Scan for the cell matching the given text and deliver its (X, Y) coordinate at center. 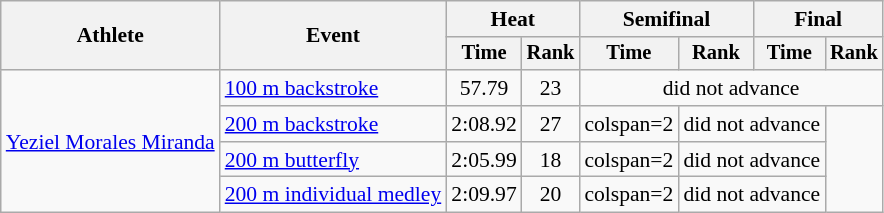
27 (551, 124)
20 (551, 195)
18 (551, 160)
Heat (512, 19)
200 m butterfly (334, 160)
Yeziel Morales Miranda (110, 141)
200 m individual medley (334, 195)
Event (334, 36)
2:05.99 (484, 160)
2:09.97 (484, 195)
Athlete (110, 36)
Final (818, 19)
57.79 (484, 88)
100 m backstroke (334, 88)
Semifinal (666, 19)
2:08.92 (484, 124)
200 m backstroke (334, 124)
23 (551, 88)
